Pinpoint the cell where the given text exists, returning its (x, y) midpoint coordinate. 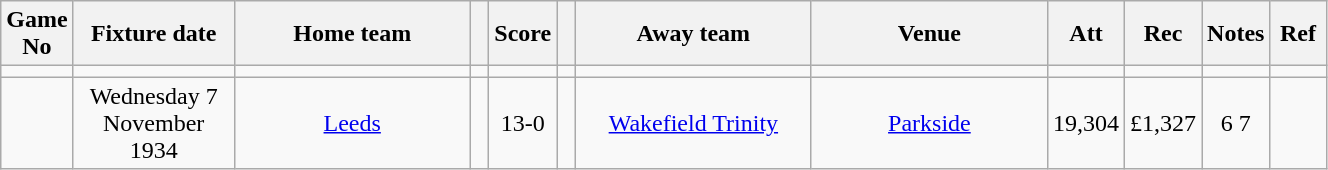
Rec (1164, 34)
13-0 (523, 123)
6 7 (1236, 123)
Away team (693, 34)
Leeds (352, 123)
Ref (1298, 34)
Wakefield Trinity (693, 123)
Score (523, 34)
Parkside (929, 123)
Fixture date (154, 34)
Home team (352, 34)
£1,327 (1164, 123)
Game No (37, 34)
Notes (1236, 34)
Venue (929, 34)
Wednesday 7 November 1934 (154, 123)
19,304 (1086, 123)
Att (1086, 34)
